Output the [X, Y] coordinate of the center of the cell containing the given text.  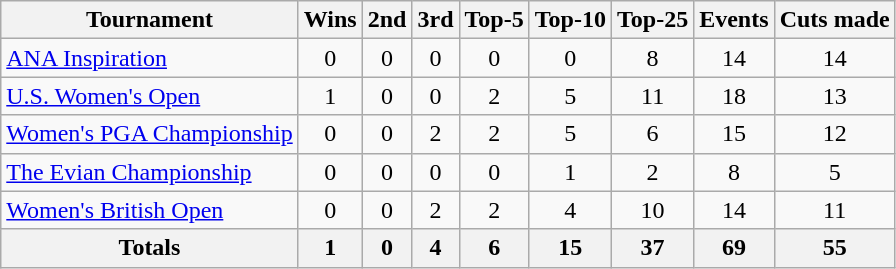
55 [834, 248]
Tournament [150, 20]
Events [734, 20]
Women's PGA Championship [150, 134]
Women's British Open [150, 210]
The Evian Championship [150, 172]
69 [734, 248]
12 [834, 134]
10 [652, 210]
Top-5 [494, 20]
Top-10 [570, 20]
U.S. Women's Open [150, 96]
3rd [436, 20]
ANA Inspiration [150, 58]
2nd [387, 20]
18 [734, 96]
Cuts made [834, 20]
13 [834, 96]
Top-25 [652, 20]
Wins [330, 20]
Totals [150, 248]
37 [652, 248]
